Pinpoint the cell where the given text exists, returning its (X, Y) midpoint coordinate. 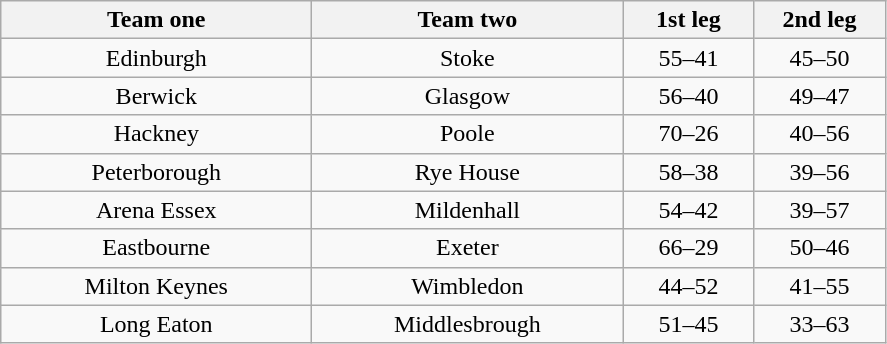
33–63 (820, 324)
Poole (468, 134)
44–52 (688, 286)
Long Eaton (156, 324)
Berwick (156, 96)
Wimbledon (468, 286)
54–42 (688, 210)
45–50 (820, 58)
2nd leg (820, 20)
Eastbourne (156, 248)
56–40 (688, 96)
Edinburgh (156, 58)
Stoke (468, 58)
Team one (156, 20)
1st leg (688, 20)
51–45 (688, 324)
Mildenhall (468, 210)
40–56 (820, 134)
Exeter (468, 248)
Rye House (468, 172)
Middlesbrough (468, 324)
Hackney (156, 134)
41–55 (820, 286)
39–56 (820, 172)
70–26 (688, 134)
Team two (468, 20)
49–47 (820, 96)
66–29 (688, 248)
58–38 (688, 172)
55–41 (688, 58)
Glasgow (468, 96)
Milton Keynes (156, 286)
39–57 (820, 210)
50–46 (820, 248)
Arena Essex (156, 210)
Peterborough (156, 172)
